Provide the [x, y] coordinate of the cell's center where the given text is located.  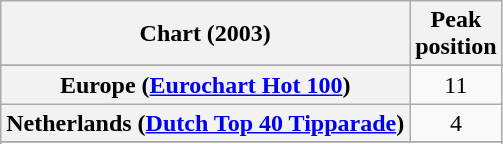
4 [456, 123]
Peakposition [456, 34]
Chart (2003) [206, 34]
Europe (Eurochart Hot 100) [206, 85]
Netherlands (Dutch Top 40 Tipparade) [206, 123]
11 [456, 85]
